For the text-containing cell, return its midpoint in [X, Y] coordinate format. 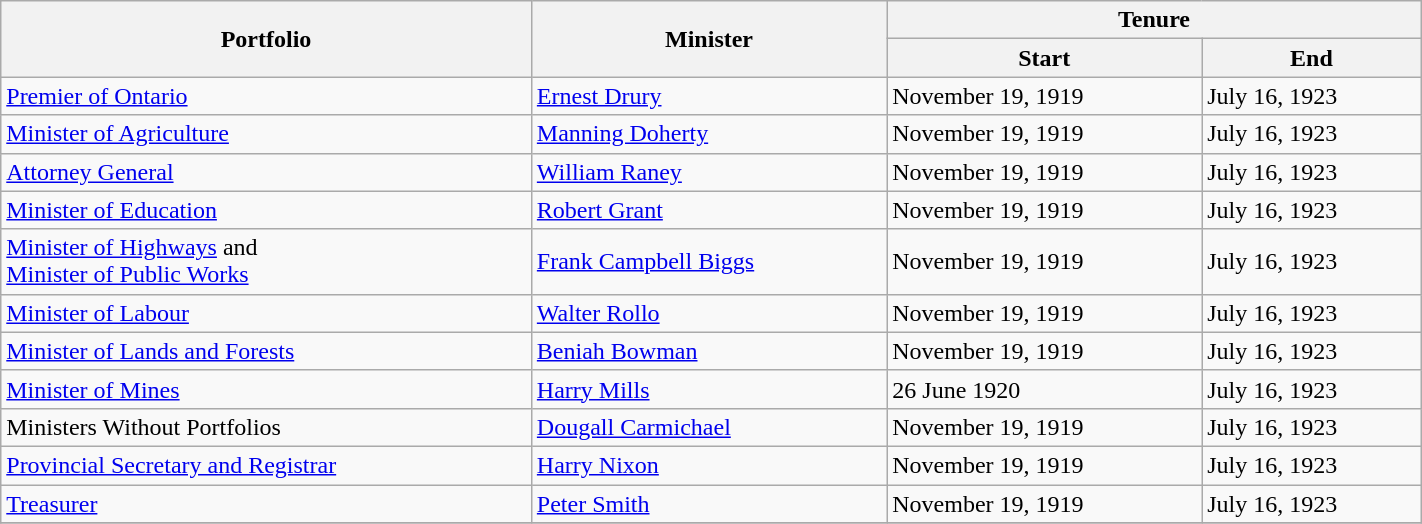
Minister of Mines [266, 389]
Ernest Drury [708, 96]
Harry Mills [708, 389]
End [1312, 58]
Harry Nixon [708, 465]
Tenure [1154, 20]
Manning Doherty [708, 134]
Ministers Without Portfolios [266, 427]
Frank Campbell Biggs [708, 262]
Beniah Bowman [708, 351]
Premier of Ontario [266, 96]
Treasurer [266, 503]
Minister of Lands and Forests [266, 351]
Portfolio [266, 39]
Minister of Education [266, 210]
Provincial Secretary and Registrar [266, 465]
Minister [708, 39]
Attorney General [266, 172]
Start [1044, 58]
Dougall Carmichael [708, 427]
Robert Grant [708, 210]
Peter Smith [708, 503]
Walter Rollo [708, 313]
Minister of Agriculture [266, 134]
William Raney [708, 172]
Minister of Labour [266, 313]
Minister of Highways and Minister of Public Works [266, 262]
26 June 1920 [1044, 389]
